Detect which cell encompasses the target text, then output its [x, y] center coordinate. 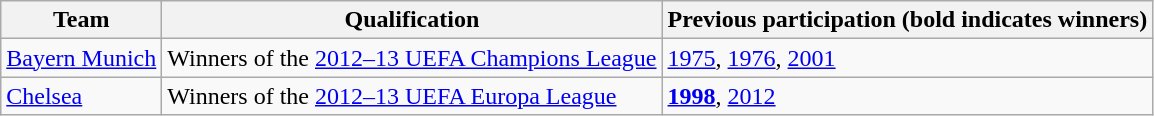
Previous participation (bold indicates winners) [908, 20]
Bayern Munich [82, 58]
Qualification [412, 20]
1998, 2012 [908, 96]
Winners of the 2012–13 UEFA Europa League [412, 96]
1975, 1976, 2001 [908, 58]
Winners of the 2012–13 UEFA Champions League [412, 58]
Team [82, 20]
Chelsea [82, 96]
